Determine the (x, y) coordinate at the center of the cell enclosing the given text.  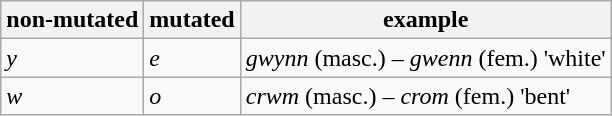
mutated (192, 20)
example (426, 20)
o (192, 96)
non-mutated (72, 20)
w (72, 96)
y (72, 58)
gwynn (masc.) – gwenn (fem.) 'white' (426, 58)
e (192, 58)
crwm (masc.) – crom (fem.) 'bent' (426, 96)
